Locate the cell with the specified text and output its (x, y) center coordinate. 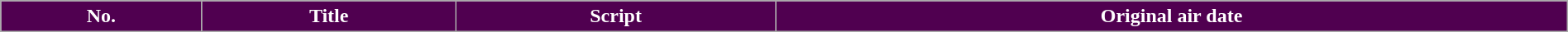
Original air date (1171, 16)
Script (615, 16)
No. (101, 16)
Title (329, 16)
